Extract the (X, Y) coordinate from the center of the cell holding the provided text.  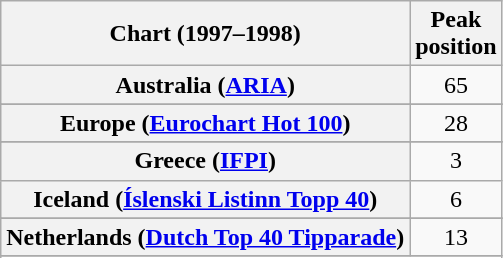
Chart (1997–1998) (206, 34)
65 (456, 85)
6 (456, 199)
3 (456, 161)
Netherlands (Dutch Top 40 Tipparade) (206, 237)
13 (456, 237)
Greece (IFPI) (206, 161)
Iceland (Íslenski Listinn Topp 40) (206, 199)
Australia (ARIA) (206, 85)
Peakposition (456, 34)
Europe (Eurochart Hot 100) (206, 123)
28 (456, 123)
